Search for the cell housing the specified text and yield its (x, y) center coordinate. 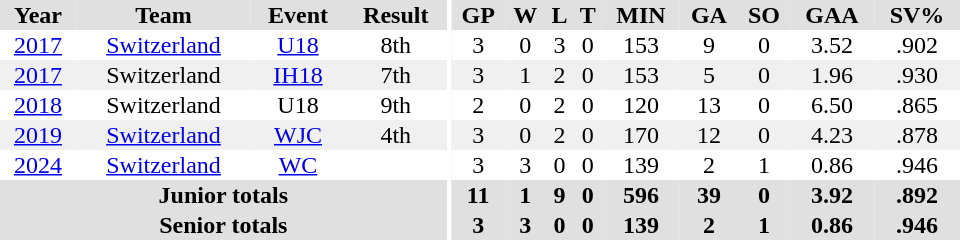
9th (396, 105)
120 (641, 105)
.878 (917, 135)
IH18 (298, 75)
W (525, 15)
2024 (38, 165)
GAA (832, 15)
.865 (917, 105)
Junior totals (224, 195)
6.50 (832, 105)
13 (709, 105)
1.96 (832, 75)
SV% (917, 15)
Senior totals (224, 225)
2018 (38, 105)
WJC (298, 135)
12 (709, 135)
Event (298, 15)
Result (396, 15)
L (559, 15)
7th (396, 75)
WC (298, 165)
8th (396, 45)
MIN (641, 15)
GA (709, 15)
170 (641, 135)
39 (709, 195)
3.92 (832, 195)
.892 (917, 195)
Year (38, 15)
5 (709, 75)
4th (396, 135)
11 (478, 195)
SO (764, 15)
T (588, 15)
Team (164, 15)
2019 (38, 135)
596 (641, 195)
.930 (917, 75)
3.52 (832, 45)
4.23 (832, 135)
.902 (917, 45)
GP (478, 15)
